Return the (x, y) coordinate for the center point of the cell that contains the specified text.  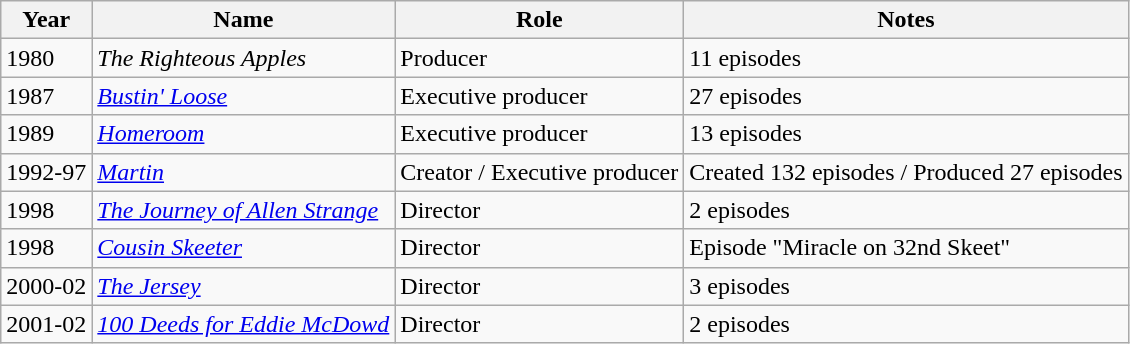
11 episodes (906, 58)
Year (46, 20)
1992-97 (46, 172)
Creator / Executive producer (540, 172)
Martin (244, 172)
Episode "Miracle on 32nd Skeet" (906, 248)
Homeroom (244, 134)
1987 (46, 96)
2000-02 (46, 286)
3 episodes (906, 286)
Bustin' Loose (244, 96)
The Righteous Apples (244, 58)
Cousin Skeeter (244, 248)
The Journey of Allen Strange (244, 210)
Notes (906, 20)
13 episodes (906, 134)
2001-02 (46, 324)
Name (244, 20)
1980 (46, 58)
Producer (540, 58)
Created 132 episodes / Produced 27 episodes (906, 172)
Role (540, 20)
1989 (46, 134)
100 Deeds for Eddie McDowd (244, 324)
27 episodes (906, 96)
The Jersey (244, 286)
